For the text-containing cell, return its midpoint in [X, Y] coordinate format. 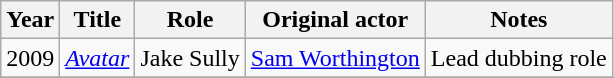
Avatar [98, 58]
Role [190, 20]
Original actor [335, 20]
Title [98, 20]
Sam Worthington [335, 58]
Notes [518, 20]
2009 [30, 58]
Jake Sully [190, 58]
Lead dubbing role [518, 58]
Year [30, 20]
